Pinpoint the cell where the given text exists, returning its [X, Y] midpoint coordinate. 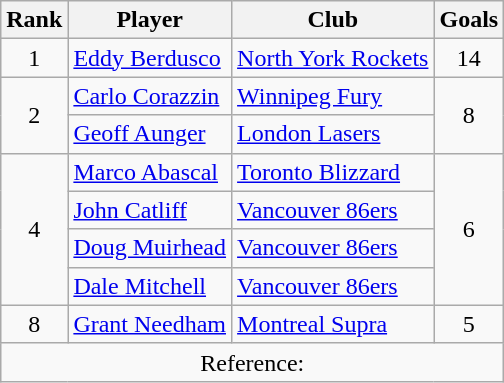
Doug Muirhead [150, 248]
Player [150, 20]
Goals [469, 20]
Eddy Berdusco [150, 58]
Grant Needham [150, 324]
Geoff Aunger [150, 134]
6 [469, 229]
Winnipeg Fury [333, 96]
4 [34, 229]
Toronto Blizzard [333, 172]
5 [469, 324]
Montreal Supra [333, 324]
14 [469, 58]
2 [34, 115]
John Catliff [150, 210]
Rank [34, 20]
Marco Abascal [150, 172]
Club [333, 20]
North York Rockets [333, 58]
Reference: [252, 362]
London Lasers [333, 134]
Carlo Corazzin [150, 96]
1 [34, 58]
Dale Mitchell [150, 286]
